Locate the cell with the specified text and output its (x, y) center coordinate. 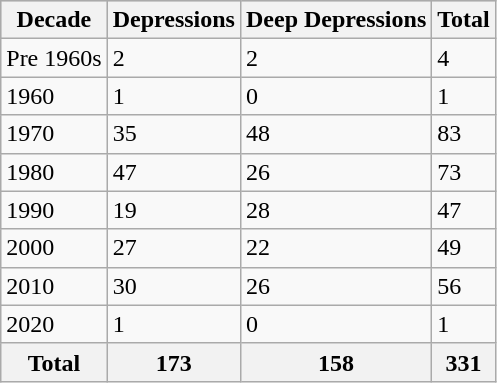
19 (174, 210)
173 (174, 362)
1970 (54, 134)
49 (464, 248)
2010 (54, 286)
4 (464, 58)
331 (464, 362)
56 (464, 286)
83 (464, 134)
2020 (54, 324)
28 (336, 210)
Deep Depressions (336, 20)
35 (174, 134)
27 (174, 248)
Pre 1960s (54, 58)
1990 (54, 210)
30 (174, 286)
1960 (54, 96)
2000 (54, 248)
73 (464, 172)
48 (336, 134)
Decade (54, 20)
Depressions (174, 20)
22 (336, 248)
158 (336, 362)
1980 (54, 172)
